For the text-containing cell, return its midpoint in [x, y] coordinate format. 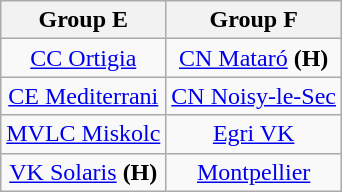
MVLC Miskolc [84, 134]
CE Mediterrani [84, 96]
VK Solaris (H) [84, 172]
Montpellier [254, 172]
CN Mataró (H) [254, 58]
Group F [254, 20]
CC Ortigia [84, 58]
Egri VK [254, 134]
CN Noisy-le-Sec [254, 96]
Group E [84, 20]
